Detect which cell encompasses the target text, then output its (X, Y) center coordinate. 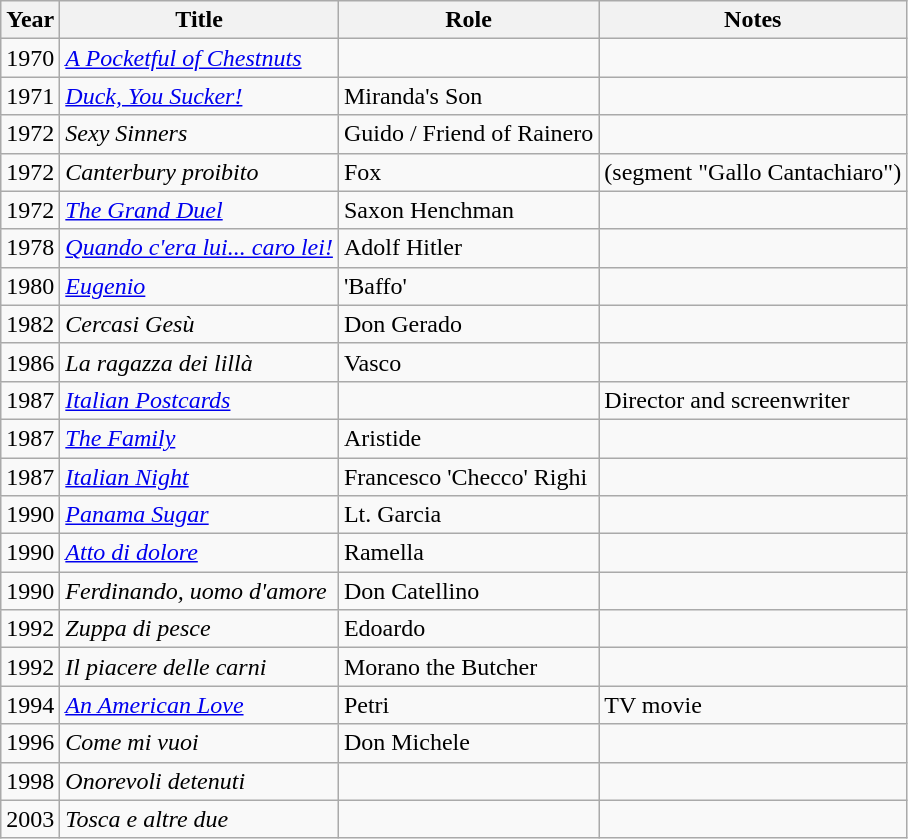
Quando c'era lui... caro lei! (200, 248)
Francesco 'Checco' Righi (468, 477)
1971 (30, 96)
Guido / Friend of Rainero (468, 134)
Aristide (468, 438)
1970 (30, 58)
1986 (30, 362)
TV movie (753, 705)
(segment "Gallo Cantachiaro") (753, 172)
1996 (30, 743)
Role (468, 20)
Vasco (468, 362)
Il piacere delle carni (200, 667)
Director and screenwriter (753, 400)
1994 (30, 705)
1998 (30, 781)
Onorevoli detenuti (200, 781)
Notes (753, 20)
Tosca e altre due (200, 819)
Lt. Garcia (468, 515)
Sexy Sinners (200, 134)
Fox (468, 172)
Don Michele (468, 743)
Canterbury proibito (200, 172)
Title (200, 20)
Come mi vuoi (200, 743)
Don Gerado (468, 324)
Adolf Hitler (468, 248)
Don Catellino (468, 591)
Panama Sugar (200, 515)
Italian Postcards (200, 400)
'Baffo' (468, 286)
1980 (30, 286)
La ragazza dei lillà (200, 362)
Zuppa di pesce (200, 629)
Atto di dolore (200, 553)
An American Love (200, 705)
Duck, You Sucker! (200, 96)
A Pocketful of Chestnuts (200, 58)
Edoardo (468, 629)
Petri (468, 705)
1978 (30, 248)
Morano the Butcher (468, 667)
Cercasi Gesù (200, 324)
Saxon Henchman (468, 210)
1982 (30, 324)
2003 (30, 819)
The Family (200, 438)
Ferdinando, uomo d'amore (200, 591)
Italian Night (200, 477)
Miranda's Son (468, 96)
Ramella (468, 553)
Eugenio (200, 286)
The Grand Duel (200, 210)
Year (30, 20)
